Return the [X, Y] coordinate for the center point of the cell that contains the specified text.  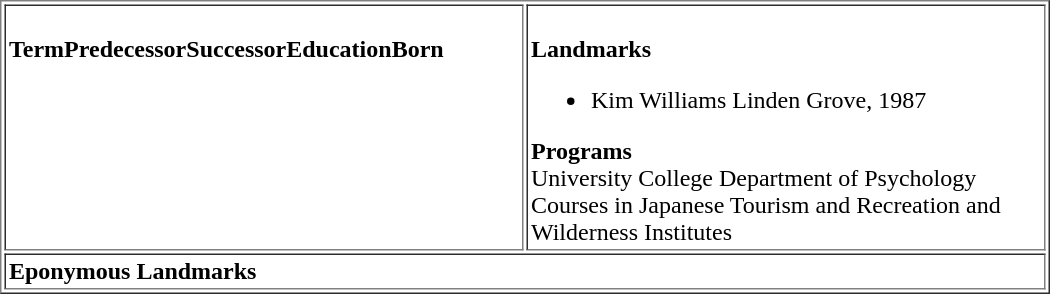
TermPredecessorSuccessorEducationBorn [264, 127]
Eponymous Landmarks [524, 272]
